Detect which cell encompasses the target text, then output its (X, Y) center coordinate. 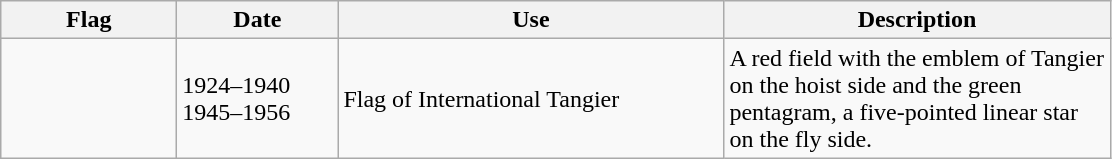
Date (258, 20)
Description (917, 20)
A red field with the emblem of Tangier on the hoist side and the green pentagram, a five-pointed linear star on the fly side. (917, 98)
Flag (89, 20)
Flag of International Tangier (531, 98)
Use (531, 20)
1924–19401945–1956 (258, 98)
